Return (x, y) of the center of cell containing provided text 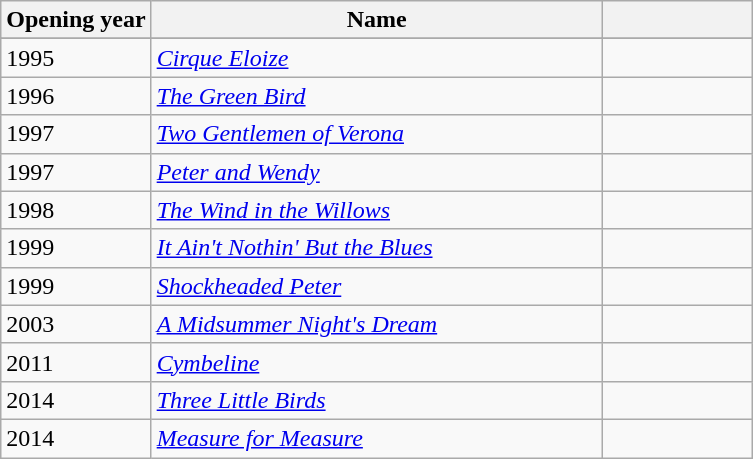
1995 (76, 58)
2011 (76, 362)
Peter and Wendy (376, 172)
Cymbeline (376, 362)
2003 (76, 324)
1996 (76, 96)
Measure for Measure (376, 438)
Three Little Birds (376, 400)
Opening year (76, 20)
1998 (76, 210)
Name (376, 20)
The Green Bird (376, 96)
It Ain't Nothin' But the Blues (376, 248)
Shockheaded Peter (376, 286)
The Wind in the Willows (376, 210)
A Midsummer Night's Dream (376, 324)
Cirque Eloize (376, 58)
Two Gentlemen of Verona (376, 134)
